Pinpoint the cell where the given text exists, returning its (X, Y) midpoint coordinate. 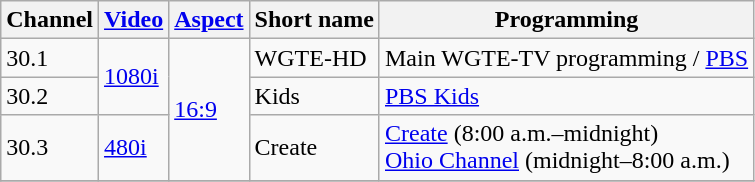
16:9 (209, 110)
30.3 (50, 148)
PBS Kids (566, 96)
Kids (314, 96)
Video (134, 20)
Channel (50, 20)
30.1 (50, 58)
1080i (134, 77)
Short name (314, 20)
Create (8:00 a.m.–midnight)Ohio Channel (midnight–8:00 a.m.) (566, 148)
WGTE-HD (314, 58)
Main WGTE-TV programming / PBS (566, 58)
Create (314, 148)
Programming (566, 20)
30.2 (50, 96)
480i (134, 148)
Aspect (209, 20)
